Locate the cell with the specified text and output its [x, y] center coordinate. 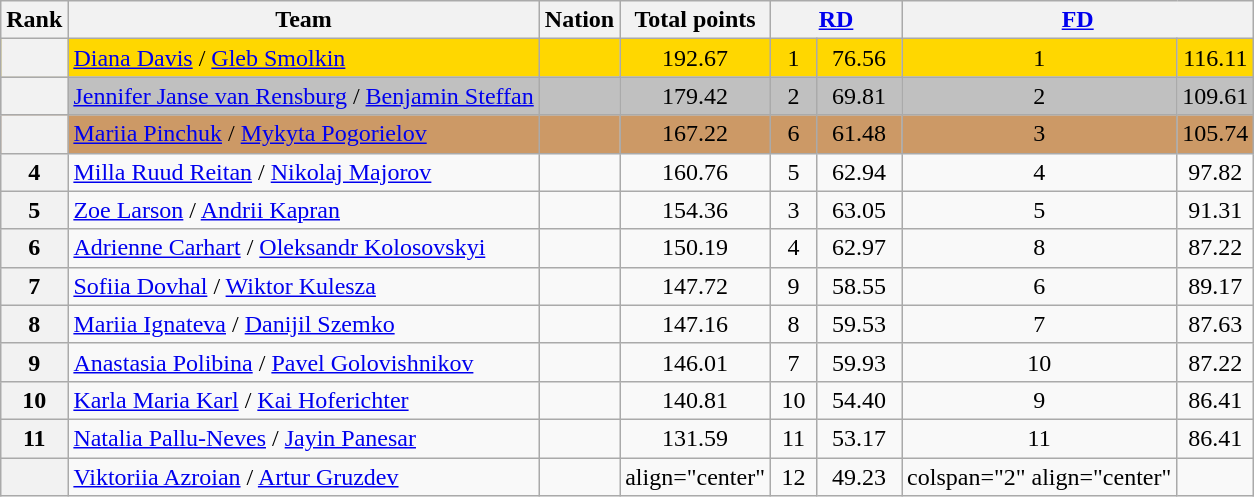
140.81 [696, 400]
154.36 [696, 210]
Mariia Ignateva / Danijil Szemko [304, 324]
62.94 [858, 172]
147.16 [696, 324]
Rank [34, 20]
Karla Maria Karl / Kai Hoferichter [304, 400]
Total points [696, 20]
53.17 [858, 438]
150.19 [696, 248]
Mariia Pinchuk / Mykyta Pogorielov [304, 134]
62.97 [858, 248]
Adrienne Carhart / Oleksandr Kolosovskyi [304, 248]
61.48 [858, 134]
76.56 [858, 58]
12 [793, 477]
97.82 [1216, 172]
colspan="2" align="center" [1040, 477]
FD [1078, 20]
160.76 [696, 172]
146.01 [696, 362]
align="center" [696, 477]
Milla Ruud Reitan / Nikolaj Majorov [304, 172]
167.22 [696, 134]
Team [304, 20]
69.81 [858, 96]
192.67 [696, 58]
54.40 [858, 400]
109.61 [1216, 96]
91.31 [1216, 210]
58.55 [858, 286]
87.63 [1216, 324]
105.74 [1216, 134]
131.59 [696, 438]
Diana Davis / Gleb Smolkin [304, 58]
89.17 [1216, 286]
179.42 [696, 96]
59.93 [858, 362]
Anastasia Polibina / Pavel Golovishnikov [304, 362]
Nation [579, 20]
RD [836, 20]
147.72 [696, 286]
59.53 [858, 324]
63.05 [858, 210]
Natalia Pallu-Neves / Jayin Panesar [304, 438]
Zoe Larson / Andrii Kapran [304, 210]
Viktoriia Azroian / Artur Gruzdev [304, 477]
Sofiia Dovhal / Wiktor Kulesza [304, 286]
49.23 [858, 477]
Jennifer Janse van Rensburg / Benjamin Steffan [304, 96]
116.11 [1216, 58]
